Capture the cell that displays the provided text and extract its (X, Y) central coordinate. 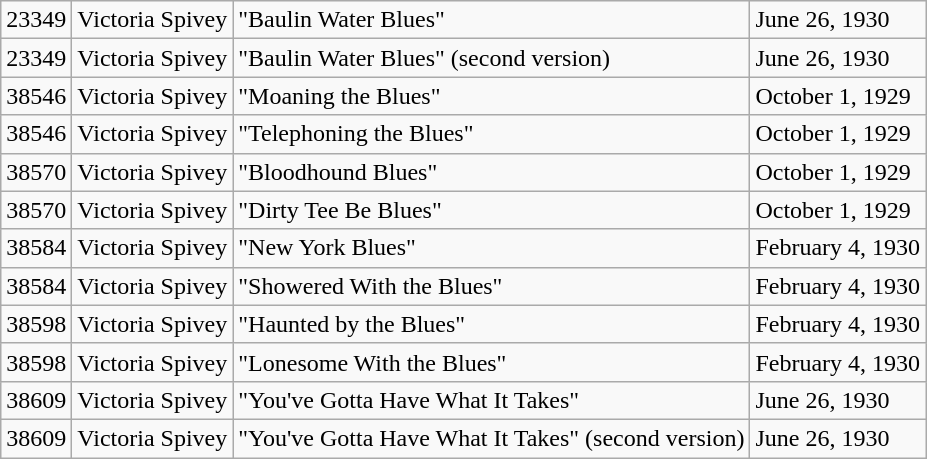
"Haunted by the Blues" (492, 324)
"You've Gotta Have What It Takes" (492, 400)
"Bloodhound Blues" (492, 172)
"Lonesome With the Blues" (492, 362)
"Dirty Tee Be Blues" (492, 210)
"Moaning the Blues" (492, 96)
"Telephoning the Blues" (492, 134)
"Baulin Water Blues" (492, 20)
"You've Gotta Have What It Takes" (second version) (492, 438)
"New York Blues" (492, 248)
"Baulin Water Blues" (second version) (492, 58)
"Showered With the Blues" (492, 286)
